Identify which cell holds the provided text, then report its (x, y) central coordinate. 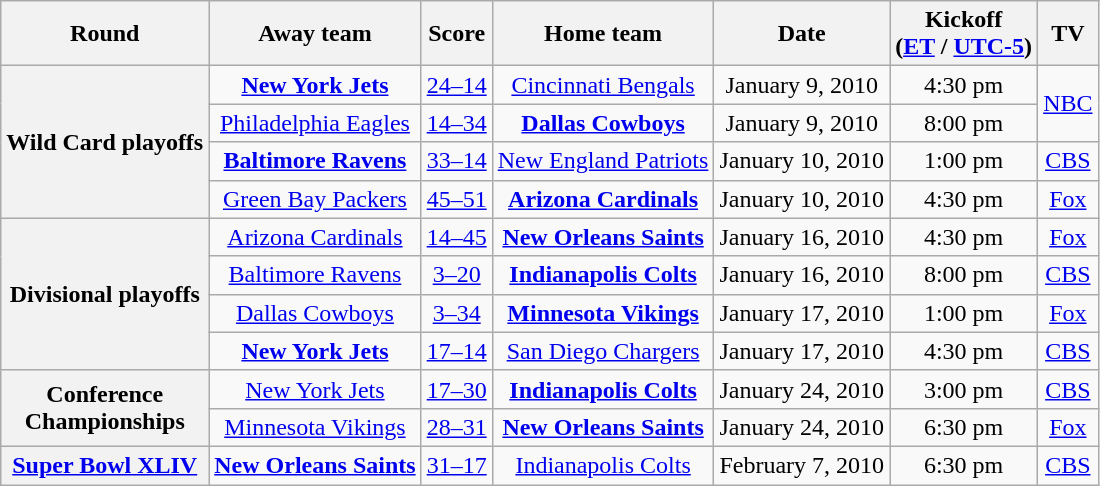
45–51 (456, 199)
ConferenceChampionships (105, 408)
Score (456, 34)
Kickoff(ET / UTC-5) (964, 34)
Away team (315, 34)
3:00 pm (964, 389)
Date (802, 34)
3–20 (456, 275)
28–31 (456, 427)
Cincinnati Bengals (603, 85)
Round (105, 34)
14–45 (456, 237)
3–34 (456, 313)
Home team (603, 34)
San Diego Chargers (603, 351)
Green Bay Packers (315, 199)
February 7, 2010 (802, 465)
Wild Card playoffs (105, 142)
Super Bowl XLIV (105, 465)
24–14 (456, 85)
17–30 (456, 389)
TV (1068, 34)
NBC (1068, 104)
31–17 (456, 465)
New England Patriots (603, 161)
33–14 (456, 161)
Divisional playoffs (105, 294)
Philadelphia Eagles (315, 123)
17–14 (456, 351)
14–34 (456, 123)
